Return (x, y) of the center of cell containing provided text 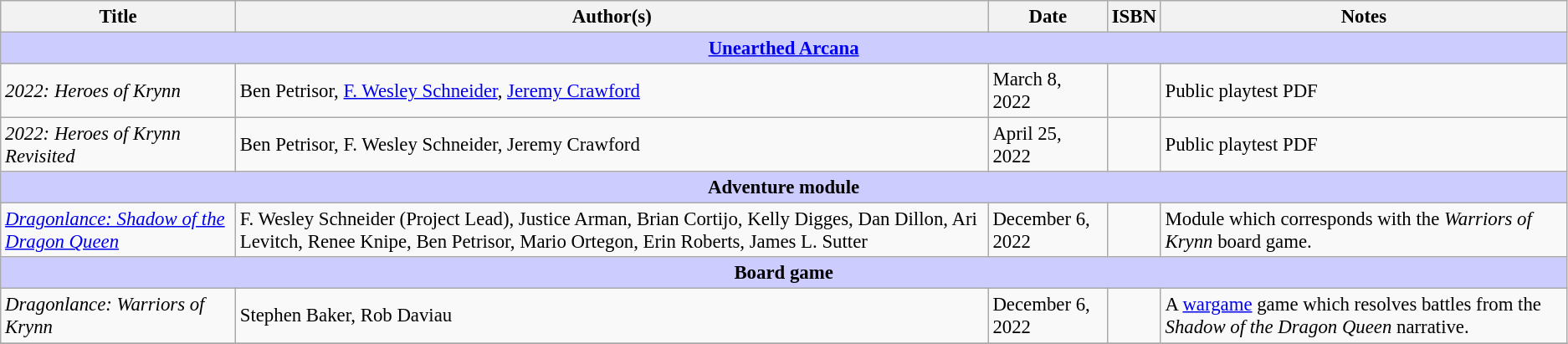
A wargame game which resolves battles from the Shadow of the Dragon Queen narrative. (1364, 316)
Title (119, 17)
Notes (1364, 17)
Dragonlance: Shadow of the Dragon Queen (119, 231)
Adventure module (784, 187)
ISBN (1134, 17)
Author(s) (612, 17)
Unearthed Arcana (784, 49)
Board game (784, 274)
2022: Heroes of Krynn (119, 90)
April 25, 2022 (1048, 146)
Module which corresponds with the Warriors of Krynn board game. (1364, 231)
March 8, 2022 (1048, 90)
Stephen Baker, Rob Daviau (612, 316)
2022: Heroes of Krynn Revisited (119, 146)
Dragonlance: Warriors of Krynn (119, 316)
Date (1048, 17)
